Search for the cell housing the specified text and yield its [X, Y] center coordinate. 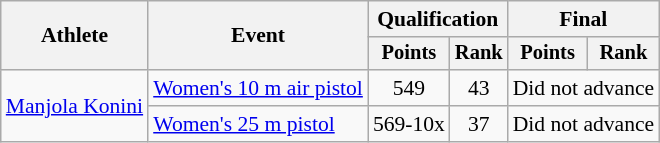
Qualification [438, 19]
Manjola Konini [74, 106]
569-10x [409, 124]
Final [584, 19]
43 [479, 88]
549 [409, 88]
Athlete [74, 36]
Event [258, 36]
Women's 10 m air pistol [258, 88]
37 [479, 124]
Women's 25 m pistol [258, 124]
